Determine the (x, y) coordinate at the center of the cell enclosing the given text.  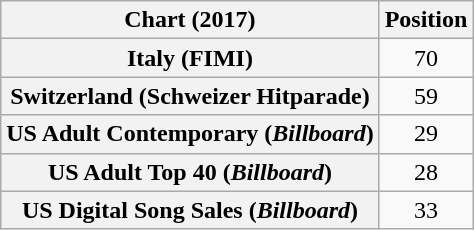
US Adult Contemporary (Billboard) (190, 134)
Switzerland (Schweizer Hitparade) (190, 96)
US Digital Song Sales (Billboard) (190, 210)
28 (426, 172)
Chart (2017) (190, 20)
Position (426, 20)
59 (426, 96)
US Adult Top 40 (Billboard) (190, 172)
70 (426, 58)
Italy (FIMI) (190, 58)
33 (426, 210)
29 (426, 134)
